Detect which cell encompasses the target text, then output its [X, Y] center coordinate. 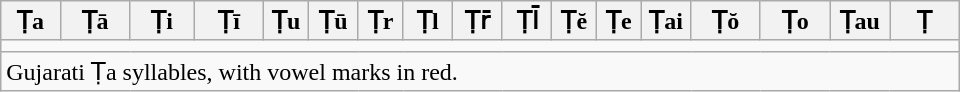
Ṭ [925, 21]
Ṭĕ [574, 21]
Ṭū [334, 21]
Ṭā [95, 21]
Ṭī [229, 21]
Ṭi [162, 21]
Gujarati Ṭa syllables, with vowel marks in red. [480, 71]
Ṭo [795, 21]
Ṭai [666, 21]
Ṭe [620, 21]
Ṭŏ [726, 21]
Ṭr [380, 21]
Ṭau [860, 21]
Ṭl [428, 21]
Ṭl̄ [527, 21]
Ṭr̄ [478, 21]
Ṭu [286, 21]
Ṭa [31, 21]
